Extract the [X, Y] coordinate from the center of the cell holding the provided text.  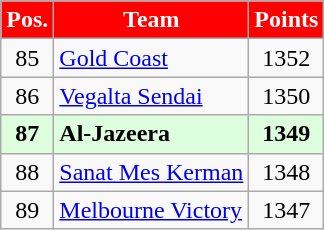
Pos. [28, 20]
Team [152, 20]
1347 [286, 210]
Melbourne Victory [152, 210]
89 [28, 210]
Points [286, 20]
Vegalta Sendai [152, 96]
1349 [286, 134]
87 [28, 134]
86 [28, 96]
1348 [286, 172]
88 [28, 172]
1352 [286, 58]
Gold Coast [152, 58]
Sanat Mes Kerman [152, 172]
Al-Jazeera [152, 134]
1350 [286, 96]
85 [28, 58]
